Extract the [x, y] coordinate from the center of the cell holding the provided text.  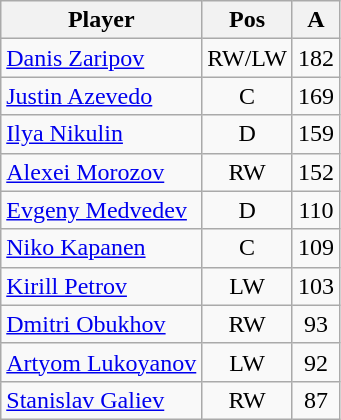
159 [316, 134]
93 [316, 324]
Artyom Lukoyanov [102, 362]
109 [316, 248]
Niko Kapanen [102, 248]
169 [316, 96]
Danis Zaripov [102, 58]
Stanislav Galiev [102, 400]
Player [102, 20]
Dmitri Obukhov [102, 324]
Evgeny Medvedev [102, 210]
Alexei Morozov [102, 172]
RW/LW [248, 58]
87 [316, 400]
110 [316, 210]
Ilya Nikulin [102, 134]
Justin Azevedo [102, 96]
182 [316, 58]
103 [316, 286]
Pos [248, 20]
Kirill Petrov [102, 286]
152 [316, 172]
92 [316, 362]
A [316, 20]
